Pinpoint the cell where the given text exists, returning its (X, Y) midpoint coordinate. 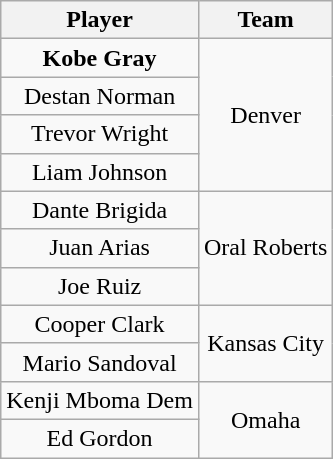
Destan Norman (100, 96)
Dante Brigida (100, 210)
Kobe Gray (100, 58)
Cooper Clark (100, 324)
Trevor Wright (100, 134)
Denver (265, 115)
Juan Arias (100, 248)
Kansas City (265, 343)
Ed Gordon (100, 438)
Kenji Mboma Dem (100, 400)
Player (100, 20)
Team (265, 20)
Joe Ruiz (100, 286)
Liam Johnson (100, 172)
Oral Roberts (265, 248)
Mario Sandoval (100, 362)
Omaha (265, 419)
